Determine the (x, y) coordinate at the center of the cell enclosing the given text.  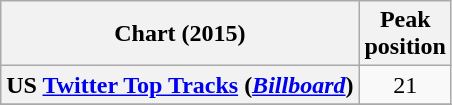
Chart (2015) (180, 34)
21 (405, 85)
US Twitter Top Tracks (Billboard) (180, 85)
Peakposition (405, 34)
